From the cell containing the given text, extract its center point as (X, Y) coordinate. 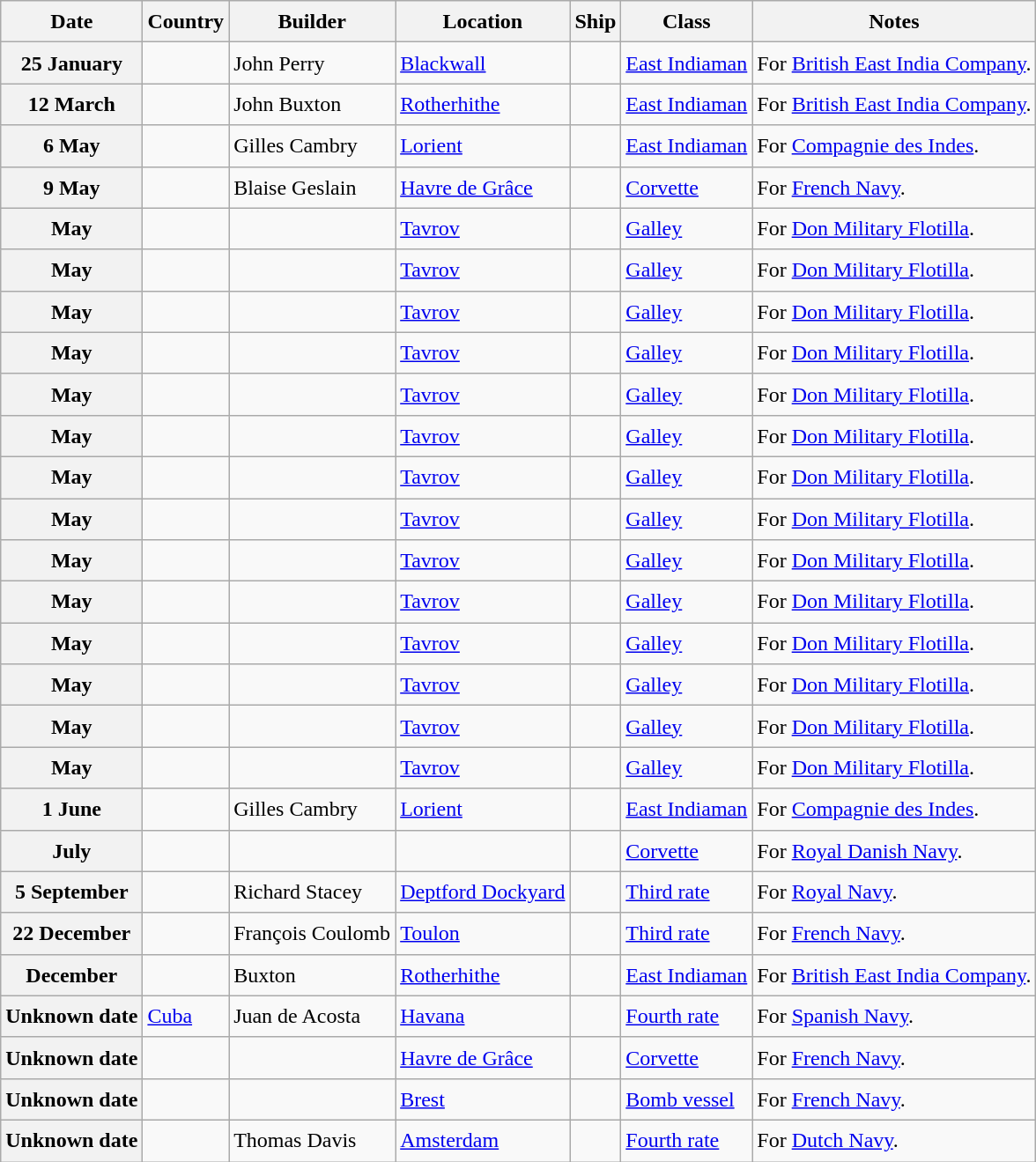
12 March (72, 104)
Toulon (483, 934)
22 December (72, 934)
John Buxton (312, 104)
Blaise Geslain (312, 187)
Country (186, 21)
For Dutch Navy. (894, 1140)
Builder (312, 21)
Thomas Davis (312, 1140)
1 June (72, 809)
Class (687, 21)
Buxton (312, 974)
John Perry (312, 63)
Amsterdam (483, 1140)
9 May (72, 187)
Ship (596, 21)
25 January (72, 63)
July (72, 851)
Location (483, 21)
Havana (483, 1017)
Richard Stacey (312, 892)
Date (72, 21)
Juan de Acosta (312, 1017)
December (72, 974)
Deptford Dockyard (483, 892)
Bomb vessel (687, 1099)
Notes (894, 21)
For Royal Navy. (894, 892)
6 May (72, 146)
Brest (483, 1099)
For Royal Danish Navy. (894, 851)
Blackwall (483, 63)
François Coulomb (312, 934)
For Spanish Navy. (894, 1017)
5 September (72, 892)
Cuba (186, 1017)
